Determine the (x, y) coordinate at the center of the cell enclosing the given text.  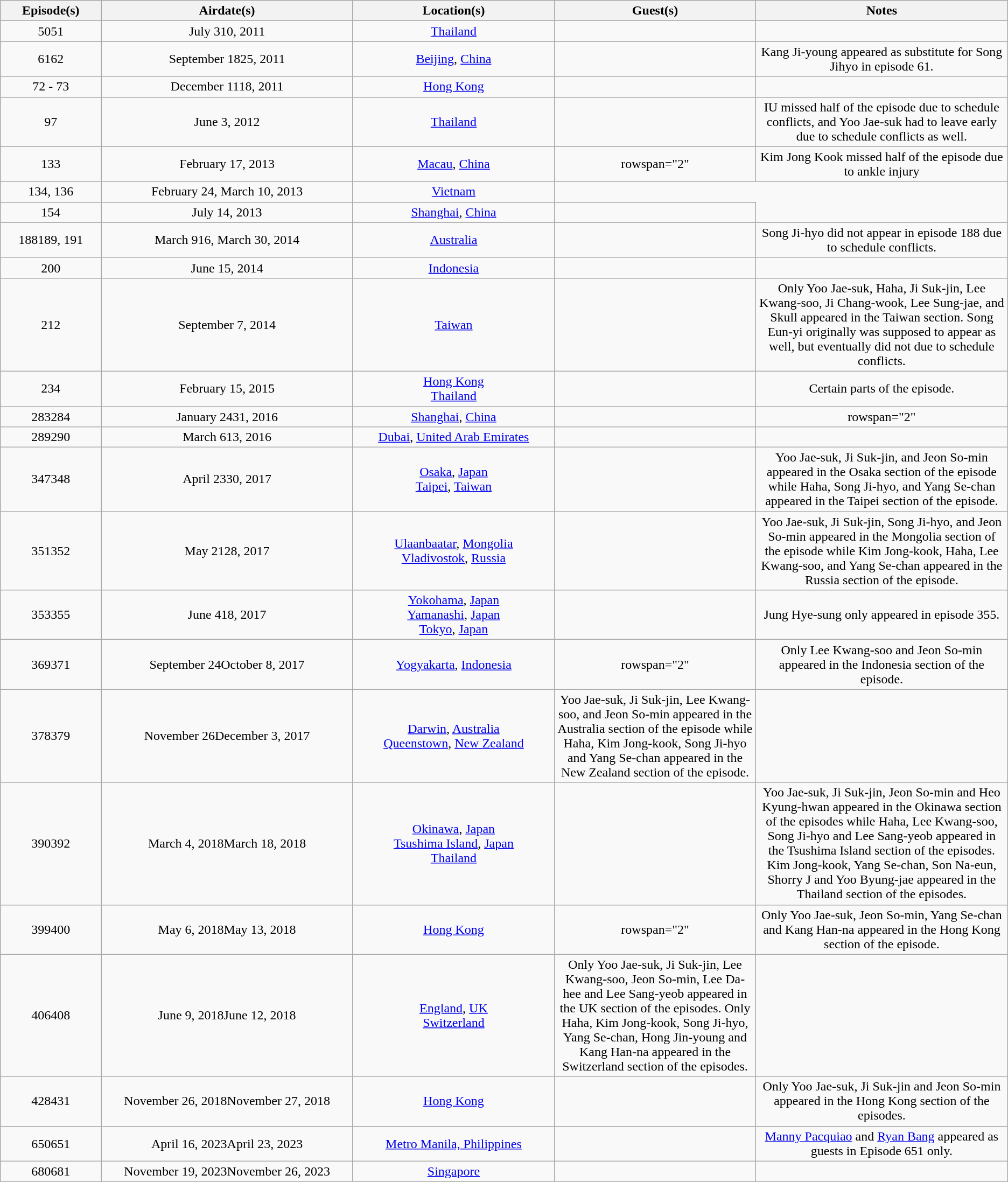
Osaka, JapanTaipei, Taiwan (453, 479)
Only Lee Kwang-soo and Jeon So-min appeared in the Indonesia section of the episode. (882, 665)
Only Yoo Jae-suk, Jeon So-min, Yang Se-chan and Kang Han-na appeared in the Hong Kong section of the episode. (882, 929)
September 1825, 2011 (227, 59)
Darwin, AustraliaQueenstown, New Zealand (453, 736)
Notes (882, 11)
September 24October 8, 2017 (227, 665)
369371 (51, 665)
680681 (51, 1171)
650651 (51, 1144)
April 16, 2023April 23, 2023 (227, 1144)
December 1118, 2011 (227, 87)
Jung Hye-sung only appeared in episode 355. (882, 615)
351352 (51, 551)
154 (51, 212)
Location(s) (453, 11)
289290 (51, 437)
September 7, 2014 (227, 324)
England, UKSwitzerland (453, 1016)
November 19, 2023November 26, 2023 (227, 1171)
378379 (51, 736)
390392 (51, 843)
Yogyakarta, Indonesia (453, 665)
November 26, 2018November 27, 2018 (227, 1101)
406408 (51, 1016)
Kang Ji-young appeared as substitute for Song Jihyo in episode 61. (882, 59)
Only Yoo Jae-suk, Ji Suk-jin and Jeon So-min appeared in the Hong Kong section of the episodes. (882, 1101)
March 613, 2016 (227, 437)
January 2431, 2016 (227, 416)
May 2128, 2017 (227, 551)
July 14, 2013 (227, 212)
Episode(s) (51, 11)
Okinawa, JapanTsushima Island, JapanThailand (453, 843)
133 (51, 164)
134, 136 (51, 192)
Indonesia (453, 268)
February 17, 2013 (227, 164)
212 (51, 324)
283284 (51, 416)
February 24, March 10, 2013 (227, 192)
Certain parts of the episode. (882, 389)
IU missed half of the episode due to schedule conflicts, and Yoo Jae-suk had to leave early due to schedule conflicts as well. (882, 122)
Metro Manila, Philippines (453, 1144)
Yokohama, JapanYamanashi, JapanTokyo, Japan (453, 615)
June 418, 2017 (227, 615)
72 - 73 (51, 87)
399400 (51, 929)
April 2330, 2017 (227, 479)
Hong KongThailand (453, 389)
97 (51, 122)
Guest(s) (655, 11)
Beijing, China (453, 59)
February 15, 2015 (227, 389)
428431 (51, 1101)
Song Ji-hyo did not appear in episode 188 due to schedule conflicts. (882, 240)
Australia (453, 240)
June 15, 2014 (227, 268)
Dubai, United Arab Emirates (453, 437)
Macau, China (453, 164)
Ulaanbaatar, MongoliaVladivostok, Russia (453, 551)
Airdate(s) (227, 11)
Singapore (453, 1171)
June 9, 2018June 12, 2018 (227, 1016)
March 4, 2018March 18, 2018 (227, 843)
Taiwan (453, 324)
March 916, March 30, 2014 (227, 240)
347348 (51, 479)
June 3, 2012 (227, 122)
5051 (51, 31)
200 (51, 268)
July 310, 2011 (227, 31)
188189, 191 (51, 240)
234 (51, 389)
Vietnam (453, 192)
6162 (51, 59)
353355 (51, 615)
May 6, 2018May 13, 2018 (227, 929)
Kim Jong Kook missed half of the episode due to ankle injury (882, 164)
Manny Pacquiao and Ryan Bang appeared as guests in Episode 651 only. (882, 1144)
November 26December 3, 2017 (227, 736)
